Determine the (x, y) coordinate at the center of the cell enclosing the given text.  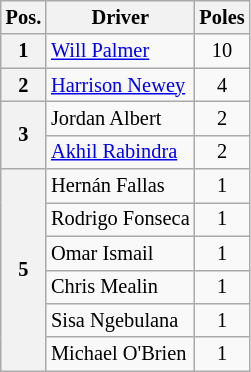
Driver (120, 17)
Sisa Ngebulana (120, 320)
Harrison Newey (120, 85)
Jordan Albert (120, 118)
4 (222, 85)
Hernán Fallas (120, 186)
Chris Mealin (120, 287)
3 (24, 134)
Omar Ismail (120, 253)
Akhil Rabindra (120, 152)
Michael O'Brien (120, 354)
Rodrigo Fonseca (120, 219)
Will Palmer (120, 51)
5 (24, 270)
Poles (222, 17)
Pos. (24, 17)
10 (222, 51)
